Identify which cell holds the provided text, then report its [x, y] central coordinate. 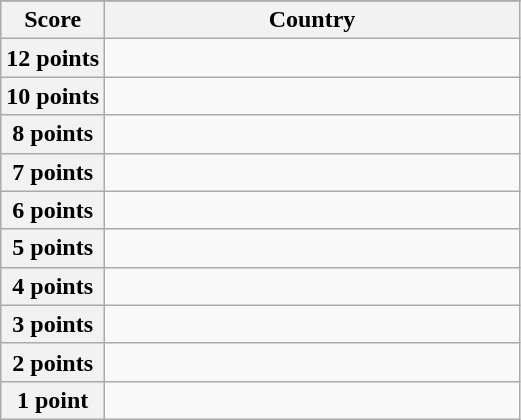
5 points [53, 248]
7 points [53, 172]
4 points [53, 286]
1 point [53, 400]
2 points [53, 362]
Country [312, 20]
Score [53, 20]
12 points [53, 58]
6 points [53, 210]
3 points [53, 324]
10 points [53, 96]
8 points [53, 134]
